Return the [X, Y] coordinate for the center point of the cell that contains the specified text.  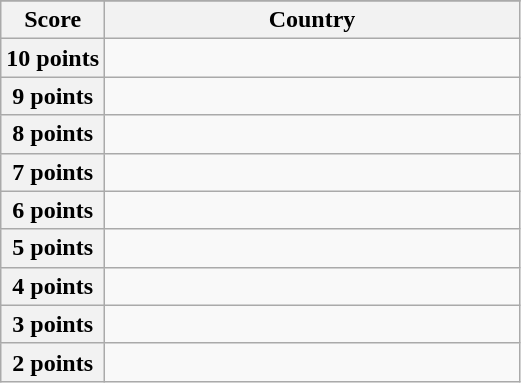
7 points [53, 172]
3 points [53, 324]
5 points [53, 248]
6 points [53, 210]
Score [53, 20]
4 points [53, 286]
8 points [53, 134]
10 points [53, 58]
9 points [53, 96]
Country [312, 20]
2 points [53, 362]
